Return (x, y) of the center of cell containing provided text 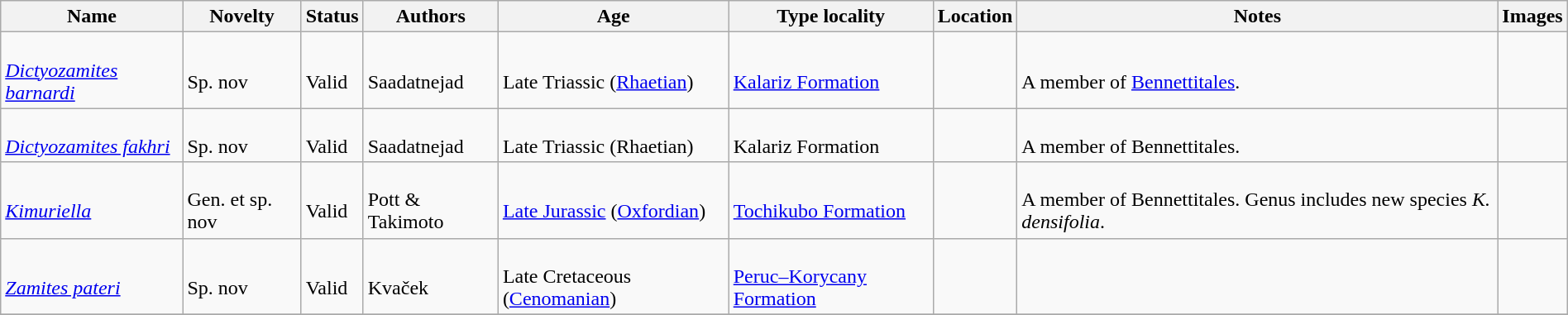
Authors (430, 17)
Kimuriella (92, 200)
Age (614, 17)
Status (332, 17)
Pott & Takimoto (430, 200)
Gen. et sp. nov (241, 200)
Novelty (241, 17)
Late Jurassic (Oxfordian) (614, 200)
Images (1532, 17)
Name (92, 17)
Late Cretaceous (Cenomanian) (614, 276)
Dictyozamites barnardi (92, 70)
A member of Bennettitales. Genus includes new species K. densifolia. (1257, 200)
Type locality (830, 17)
Zamites pateri (92, 276)
Notes (1257, 17)
Kvaček (430, 276)
Tochikubo Formation (830, 200)
Location (975, 17)
Dictyozamites fakhri (92, 136)
Peruc–Korycany Formation (830, 276)
